For the text-containing cell, return its midpoint in (x, y) coordinate format. 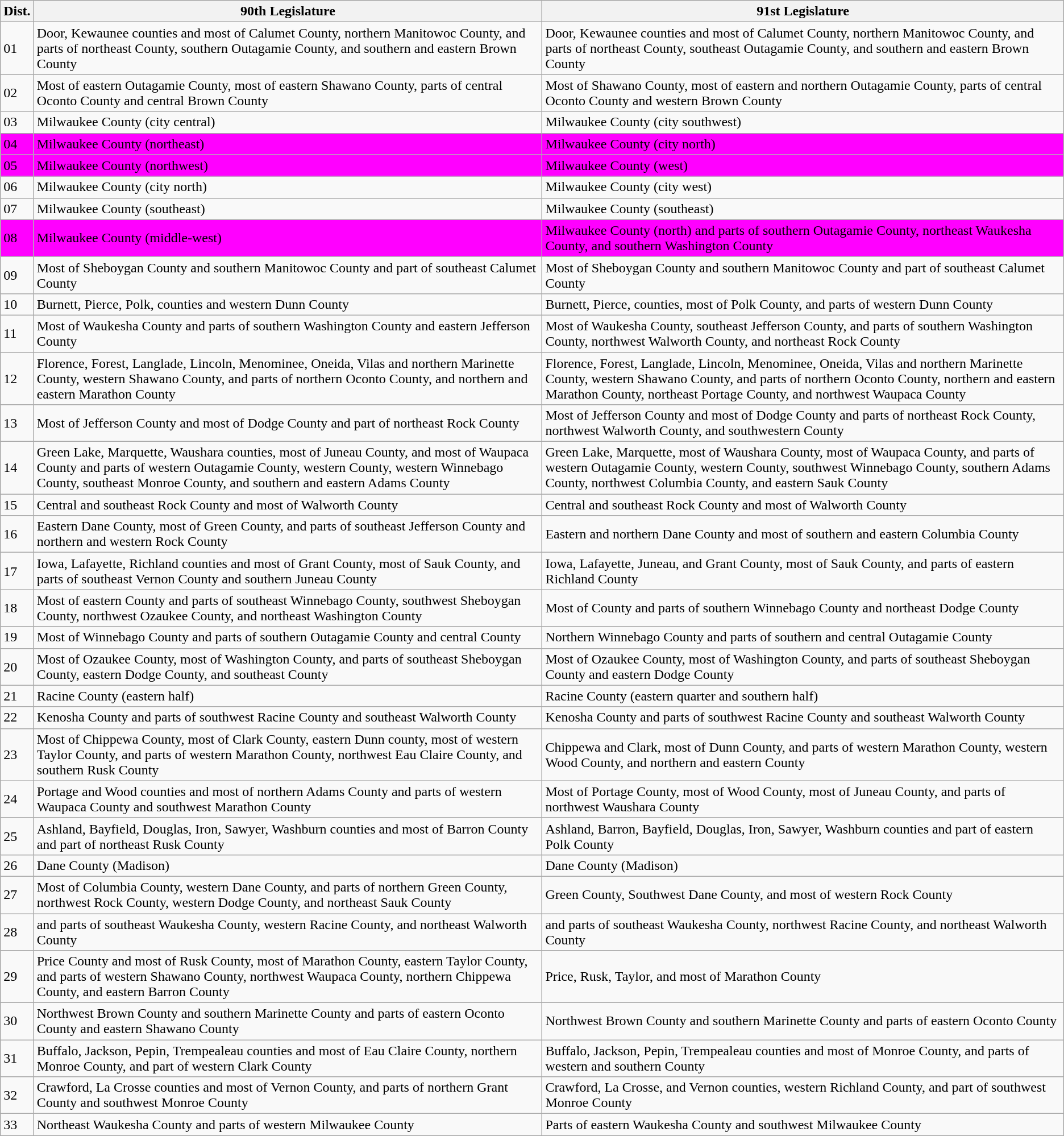
10 (17, 304)
Milwaukee County (north) and parts of southern Outagamie County, northeast Waukesha County, and southern Washington County (803, 238)
31 (17, 1059)
Milwaukee County (northeast) (288, 144)
Most of eastern County and parts of southeast Winnebago County, southwest Sheboygan County, northwest Ozaukee County, and northeast Washington County (288, 608)
Buffalo, Jackson, Pepin, Trempealeau counties and most of Eau Claire County, northern Monroe County, and part of western Clark County (288, 1059)
32 (17, 1095)
Most of Winnebago County and parts of southern Outagamie County and central County (288, 637)
25 (17, 836)
Iowa, Lafayette, Richland counties and most of Grant County, most of Sauk County, and parts of southeast Vernon County and southern Juneau County (288, 571)
24 (17, 799)
Burnett, Pierce, Polk, counties and western Dunn County (288, 304)
17 (17, 571)
27 (17, 895)
Dist. (17, 11)
14 (17, 468)
02 (17, 93)
Most of Waukesha County, southeast Jefferson County, and parts of southern Washington County, northwest Walworth County, and northeast Rock County (803, 333)
Racine County (eastern half) (288, 696)
15 (17, 505)
01 (17, 48)
Most of Portage County, most of Wood County, most of Juneau County, and parts of northwest Waushara County (803, 799)
08 (17, 238)
Portage and Wood counties and most of northern Adams County and parts of western Waupaca County and southwest Marathon County (288, 799)
Most of eastern Outagamie County, most of eastern Shawano County, parts of central Oconto County and central Brown County (288, 93)
12 (17, 379)
and parts of southeast Waukesha County, western Racine County, and northeast Walworth County (288, 931)
06 (17, 187)
Price, Rusk, Taylor, and most of Marathon County (803, 977)
18 (17, 608)
16 (17, 534)
Milwaukee County (city southwest) (803, 122)
Eastern Dane County, most of Green County, and parts of southeast Jefferson County and northern and western Rock County (288, 534)
Milwaukee County (west) (803, 165)
Most of County and parts of southern Winnebago County and northeast Dodge County (803, 608)
Parts of eastern Waukesha County and southwest Milwaukee County (803, 1125)
Most of Shawano County, most of eastern and northern Outagamie County, parts of central Oconto County and western Brown County (803, 93)
Iowa, Lafayette, Juneau, and Grant County, most of Sauk County, and parts of eastern Richland County (803, 571)
Milwaukee County (city central) (288, 122)
Chippewa and Clark, most of Dunn County, and parts of western Marathon County, western Wood County, and northern and eastern County (803, 754)
30 (17, 1021)
Crawford, La Crosse, and Vernon counties, western Richland County, and part of southwest Monroe County (803, 1095)
Northeast Waukesha County and parts of western Milwaukee County (288, 1125)
Eastern and northern Dane County and most of southern and eastern Columbia County (803, 534)
13 (17, 423)
Green County, Southwest Dane County, and most of western Rock County (803, 895)
33 (17, 1125)
20 (17, 666)
Milwaukee County (city west) (803, 187)
Milwaukee County (northwest) (288, 165)
and parts of southeast Waukesha County, northwest Racine County, and northeast Walworth County (803, 931)
Crawford, La Crosse counties and most of Vernon County, and parts of northern Grant County and southwest Monroe County (288, 1095)
Most of Ozaukee County, most of Washington County, and parts of southeast Sheboygan County and eastern Dodge County (803, 666)
23 (17, 754)
21 (17, 696)
26 (17, 865)
05 (17, 165)
Northwest Brown County and southern Marinette County and parts of eastern Oconto County and eastern Shawano County (288, 1021)
Ashland, Barron, Bayfield, Douglas, Iron, Sawyer, Washburn counties and part of eastern Polk County (803, 836)
Racine County (eastern quarter and southern half) (803, 696)
03 (17, 122)
Most of Jefferson County and most of Dodge County and part of northeast Rock County (288, 423)
Northwest Brown County and southern Marinette County and parts of eastern Oconto County (803, 1021)
29 (17, 977)
11 (17, 333)
22 (17, 718)
Milwaukee County (middle-west) (288, 238)
91st Legislature (803, 11)
Burnett, Pierce, counties, most of Polk County, and parts of western Dunn County (803, 304)
Most of Jefferson County and most of Dodge County and parts of northeast Rock County, northwest Walworth County, and southwestern County (803, 423)
09 (17, 275)
Ashland, Bayfield, Douglas, Iron, Sawyer, Washburn counties and most of Barron County and part of northeast Rusk County (288, 836)
04 (17, 144)
Most of Ozaukee County, most of Washington County, and parts of southeast Sheboygan County, eastern Dodge County, and southeast County (288, 666)
19 (17, 637)
Most of Waukesha County and parts of southern Washington County and eastern Jefferson County (288, 333)
90th Legislature (288, 11)
Northern Winnebago County and parts of southern and central Outagamie County (803, 637)
07 (17, 209)
28 (17, 931)
Buffalo, Jackson, Pepin, Trempealeau counties and most of Monroe County, and parts of western and southern County (803, 1059)
